Identify which cell holds the provided text, then report its (x, y) central coordinate. 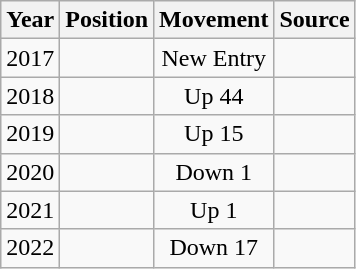
2022 (30, 248)
Position (107, 20)
Year (30, 20)
Movement (214, 20)
2019 (30, 134)
Up 1 (214, 210)
New Entry (214, 58)
Up 44 (214, 96)
2018 (30, 96)
Source (314, 20)
Down 17 (214, 248)
Down 1 (214, 172)
2017 (30, 58)
2020 (30, 172)
2021 (30, 210)
Up 15 (214, 134)
